Extract the (X, Y) coordinate from the center of the cell holding the provided text.  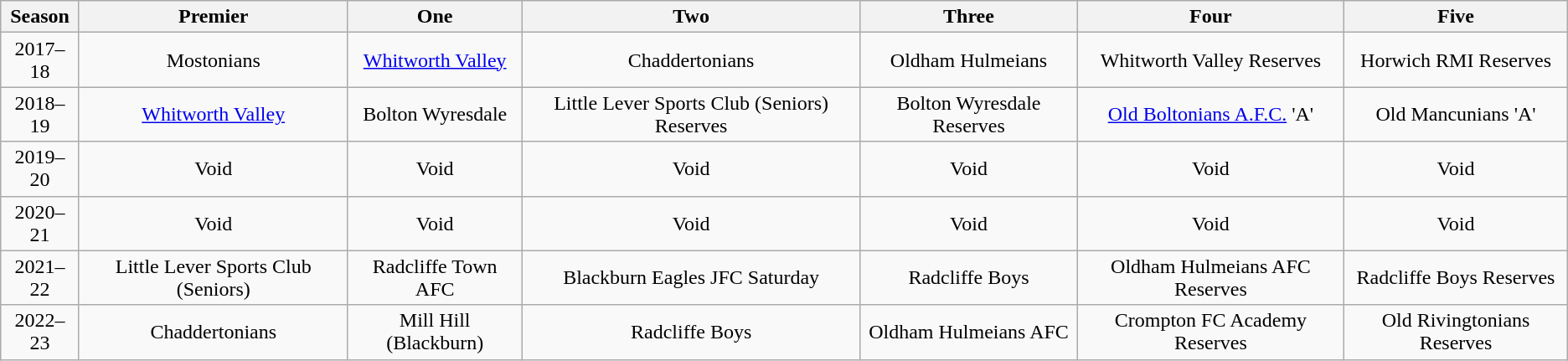
Oldham Hulmeians AFC Reserves (1211, 278)
One (435, 17)
2019–20 (40, 169)
2022–23 (40, 332)
Oldham Hulmeians AFC (968, 332)
Season (40, 17)
Mostonians (213, 60)
Little Lever Sports Club (Seniors) Reserves (691, 114)
Premier (213, 17)
Bolton Wyresdale (435, 114)
Little Lever Sports Club (Seniors) (213, 278)
Radcliffe Boys Reserves (1456, 278)
Mill Hill (Blackburn) (435, 332)
2018–19 (40, 114)
2020–21 (40, 223)
Old Boltonians A.F.C. 'A' (1211, 114)
Three (968, 17)
2021–22 (40, 278)
Five (1456, 17)
2017–18 (40, 60)
Oldham Hulmeians (968, 60)
Two (691, 17)
Old Rivingtonians Reserves (1456, 332)
Bolton Wyresdale Reserves (968, 114)
Four (1211, 17)
Whitworth Valley Reserves (1211, 60)
Old Mancunians 'A' (1456, 114)
Blackburn Eagles JFC Saturday (691, 278)
Crompton FC Academy Reserves (1211, 332)
Horwich RMI Reserves (1456, 60)
Radcliffe Town AFC (435, 278)
